Detect which cell encompasses the target text, then output its [x, y] center coordinate. 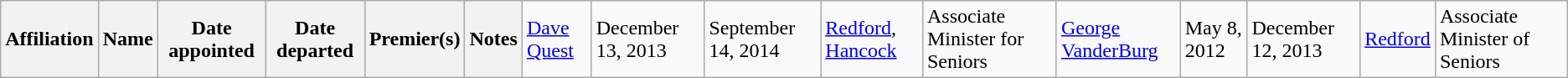
Date appointed [211, 39]
Dave Quest [556, 39]
Redford [1398, 39]
Premier(s) [415, 39]
Name [127, 39]
Associate Minister for Seniors [989, 39]
Redford, Hancock [872, 39]
George VanderBurg [1118, 39]
May 8, 2012 [1214, 39]
December 12, 2013 [1303, 39]
September 14, 2014 [762, 39]
Date departed [315, 39]
December 13, 2013 [648, 39]
Notes [493, 39]
Affiliation [49, 39]
Associate Minister of Seniors [1501, 39]
